Find where the given text appears and provide that cell's center as (X, Y) coordinate. 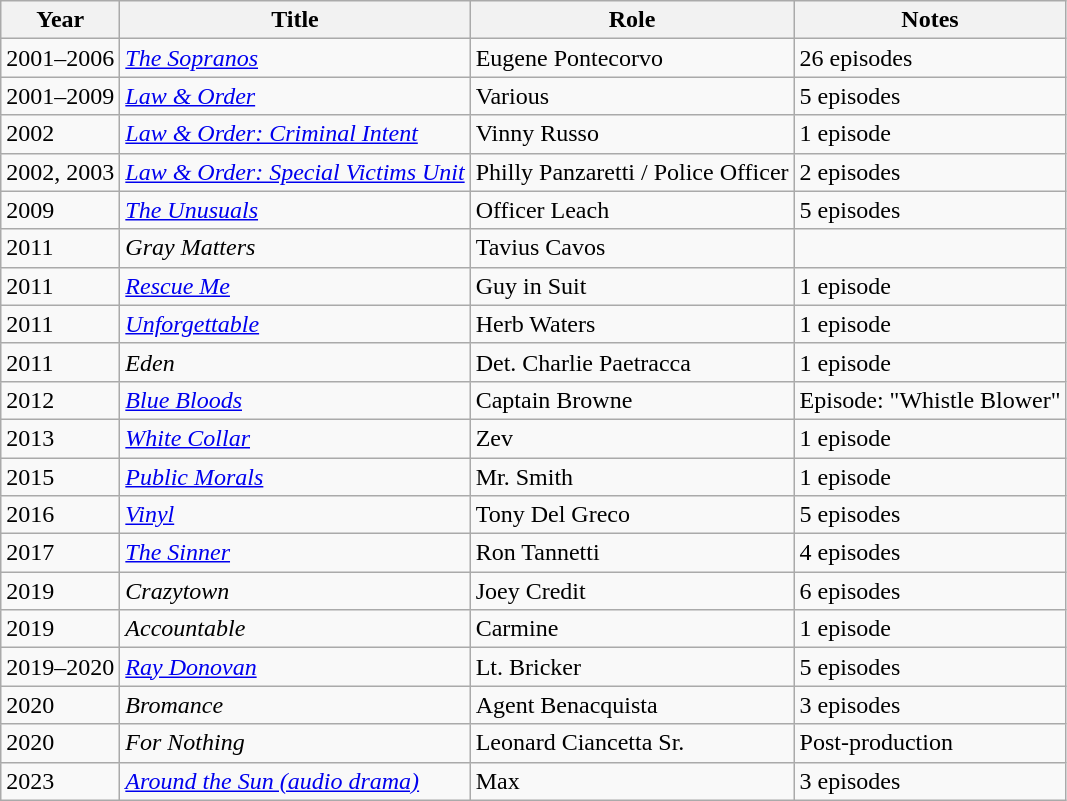
For Nothing (295, 743)
Blue Bloods (295, 400)
Around the Sun (audio drama) (295, 781)
Officer Leach (632, 210)
Tony Del Greco (632, 515)
Carmine (632, 629)
2012 (60, 400)
Law & Order: Special Victims Unit (295, 172)
Vinny Russo (632, 134)
White Collar (295, 438)
2017 (60, 553)
Captain Browne (632, 400)
Crazytown (295, 591)
Joey Credit (632, 591)
The Sinner (295, 553)
Tavius Cavos (632, 248)
6 episodes (930, 591)
Ray Donovan (295, 667)
2023 (60, 781)
Title (295, 20)
Det. Charlie Paetracca (632, 362)
26 episodes (930, 58)
Mr. Smith (632, 477)
Eden (295, 362)
Agent Benacquista (632, 705)
The Unusuals (295, 210)
Role (632, 20)
2001–2006 (60, 58)
Law & Order (295, 96)
Unforgettable (295, 324)
2016 (60, 515)
Zev (632, 438)
2001–2009 (60, 96)
2002 (60, 134)
Leonard Ciancetta Sr. (632, 743)
Law & Order: Criminal Intent (295, 134)
Various (632, 96)
Guy in Suit (632, 286)
Herb Waters (632, 324)
2019–2020 (60, 667)
Eugene Pontecorvo (632, 58)
2013 (60, 438)
Ron Tannetti (632, 553)
4 episodes (930, 553)
2002, 2003 (60, 172)
2 episodes (930, 172)
Accountable (295, 629)
Philly Panzaretti / Police Officer (632, 172)
Rescue Me (295, 286)
Episode: "Whistle Blower" (930, 400)
Lt. Bricker (632, 667)
Notes (930, 20)
Max (632, 781)
Bromance (295, 705)
2015 (60, 477)
The Sopranos (295, 58)
Post-production (930, 743)
Public Morals (295, 477)
2009 (60, 210)
Year (60, 20)
Gray Matters (295, 248)
Vinyl (295, 515)
